Return the (X, Y) coordinate for the center point of the cell that contains the specified text.  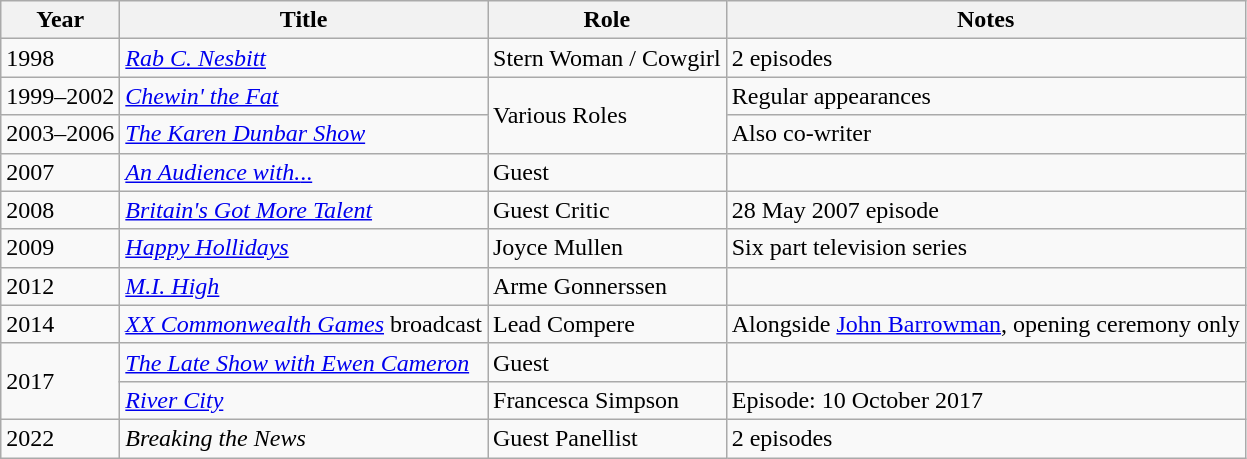
2009 (60, 248)
2014 (60, 324)
Role (608, 20)
River City (304, 400)
Also co-writer (986, 134)
XX Commonwealth Games broadcast (304, 324)
Happy Hollidays (304, 248)
Stern Woman / Cowgirl (608, 58)
Joyce Mullen (608, 248)
Guest Critic (608, 210)
Episode: 10 October 2017 (986, 400)
Various Roles (608, 115)
2017 (60, 381)
1999–2002 (60, 96)
2008 (60, 210)
Chewin' the Fat (304, 96)
Francesca Simpson (608, 400)
The Karen Dunbar Show (304, 134)
Rab C. Nesbitt (304, 58)
1998 (60, 58)
Britain's Got More Talent (304, 210)
An Audience with... (304, 172)
28 May 2007 episode (986, 210)
Six part television series (986, 248)
Year (60, 20)
Arme Gonnerssen (608, 286)
2007 (60, 172)
Guest Panellist (608, 438)
M.I. High (304, 286)
Title (304, 20)
Notes (986, 20)
2022 (60, 438)
2012 (60, 286)
The Late Show with Ewen Cameron (304, 362)
Alongside John Barrowman, opening ceremony only (986, 324)
Lead Compere (608, 324)
Regular appearances (986, 96)
2003–2006 (60, 134)
Breaking the News (304, 438)
